Detect which cell encompasses the target text, then output its [x, y] center coordinate. 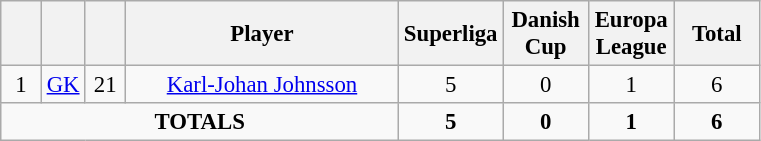
GK [63, 85]
Europa League [631, 34]
21 [106, 85]
Superliga [451, 34]
Player [262, 34]
Total [717, 34]
Danish Cup [546, 34]
TOTALS [200, 122]
Karl-Johan Johnsson [262, 85]
